Return the [X, Y] coordinate for the center point of the cell that contains the specified text.  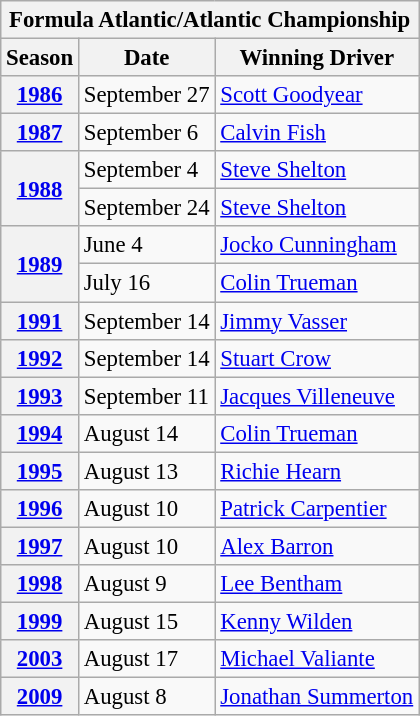
August 13 [146, 471]
Winning Driver [317, 58]
1996 [40, 509]
Stuart Crow [317, 358]
Lee Bentham [317, 584]
August 9 [146, 584]
September 24 [146, 208]
1998 [40, 584]
June 4 [146, 245]
1992 [40, 358]
August 15 [146, 621]
1995 [40, 471]
August 8 [146, 697]
1987 [40, 133]
1997 [40, 546]
Jocko Cunningham [317, 245]
1993 [40, 396]
August 14 [146, 433]
Jacques Villeneuve [317, 396]
Season [40, 58]
1994 [40, 433]
Jonathan Summerton [317, 697]
1986 [40, 95]
2009 [40, 697]
Richie Hearn [317, 471]
Formula Atlantic/Atlantic Championship [210, 20]
Alex Barron [317, 546]
September 4 [146, 170]
1999 [40, 621]
September 27 [146, 95]
July 16 [146, 283]
1988 [40, 188]
Jimmy Vasser [317, 321]
September 6 [146, 133]
Patrick Carpentier [317, 509]
2003 [40, 659]
Calvin Fish [317, 133]
1991 [40, 321]
September 11 [146, 396]
Scott Goodyear [317, 95]
Michael Valiante [317, 659]
1989 [40, 264]
August 17 [146, 659]
Date [146, 58]
Kenny Wilden [317, 621]
